Pinpoint the cell where the given text exists, returning its [x, y] midpoint coordinate. 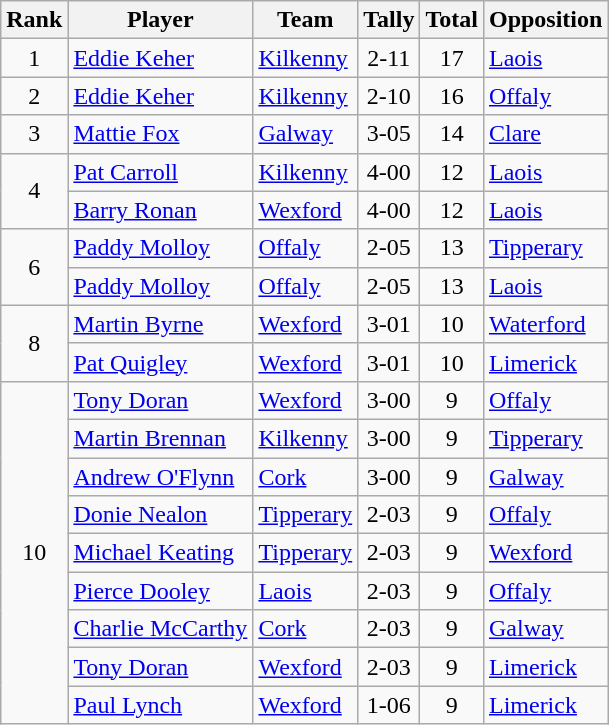
Team [306, 20]
Martin Byrne [160, 324]
Martin Brennan [160, 438]
17 [452, 58]
3 [34, 134]
Rank [34, 20]
Tally [389, 20]
6 [34, 267]
Opposition [545, 20]
3-05 [389, 134]
1-06 [389, 705]
16 [452, 96]
Pierce Dooley [160, 591]
2-11 [389, 58]
Waterford [545, 324]
1 [34, 58]
Michael Keating [160, 553]
Paul Lynch [160, 705]
14 [452, 134]
4 [34, 191]
Donie Nealon [160, 515]
8 [34, 343]
Total [452, 20]
Mattie Fox [160, 134]
Barry Ronan [160, 210]
Pat Carroll [160, 172]
Player [160, 20]
Clare [545, 134]
Pat Quigley [160, 362]
Andrew O'Flynn [160, 477]
2-10 [389, 96]
2 [34, 96]
Charlie McCarthy [160, 629]
